Capture the cell that displays the provided text and extract its (X, Y) central coordinate. 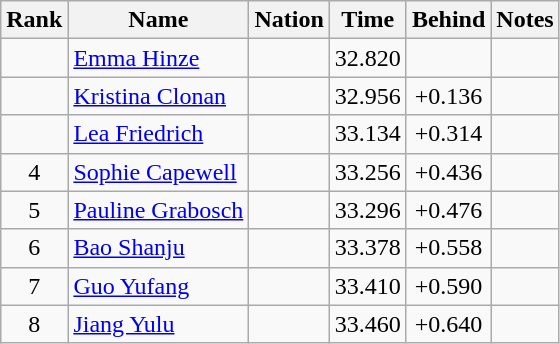
5 (34, 210)
+0.640 (448, 324)
+0.476 (448, 210)
+0.436 (448, 172)
33.410 (368, 286)
Nation (289, 20)
Behind (448, 20)
Rank (34, 20)
6 (34, 248)
Lea Friedrich (158, 134)
+0.558 (448, 248)
32.956 (368, 96)
Time (368, 20)
Emma Hinze (158, 58)
33.256 (368, 172)
Notes (525, 20)
Pauline Grabosch (158, 210)
Guo Yufang (158, 286)
+0.590 (448, 286)
Jiang Yulu (158, 324)
33.296 (368, 210)
33.378 (368, 248)
+0.136 (448, 96)
Kristina Clonan (158, 96)
Name (158, 20)
33.460 (368, 324)
32.820 (368, 58)
8 (34, 324)
33.134 (368, 134)
7 (34, 286)
+0.314 (448, 134)
Bao Shanju (158, 248)
4 (34, 172)
Sophie Capewell (158, 172)
